From the cell containing the given text, extract its center point as [x, y] coordinate. 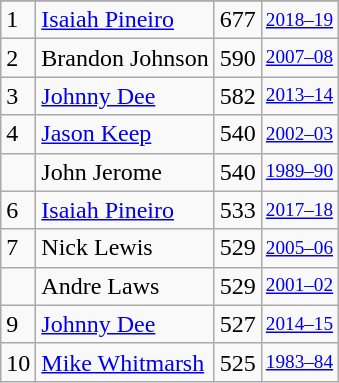
2 [18, 58]
2007–08 [299, 58]
6 [18, 210]
2017–18 [299, 210]
533 [238, 210]
1989–90 [299, 172]
582 [238, 96]
1983–84 [299, 362]
677 [238, 20]
10 [18, 362]
2005–06 [299, 248]
Mike Whitmarsh [125, 362]
Jason Keep [125, 134]
2014–15 [299, 324]
2013–14 [299, 96]
2001–02 [299, 286]
4 [18, 134]
2018–19 [299, 20]
525 [238, 362]
Brandon Johnson [125, 58]
John Jerome [125, 172]
590 [238, 58]
527 [238, 324]
1 [18, 20]
9 [18, 324]
2002–03 [299, 134]
3 [18, 96]
Nick Lewis [125, 248]
7 [18, 248]
Andre Laws [125, 286]
